Detect which cell encompasses the target text, then output its [x, y] center coordinate. 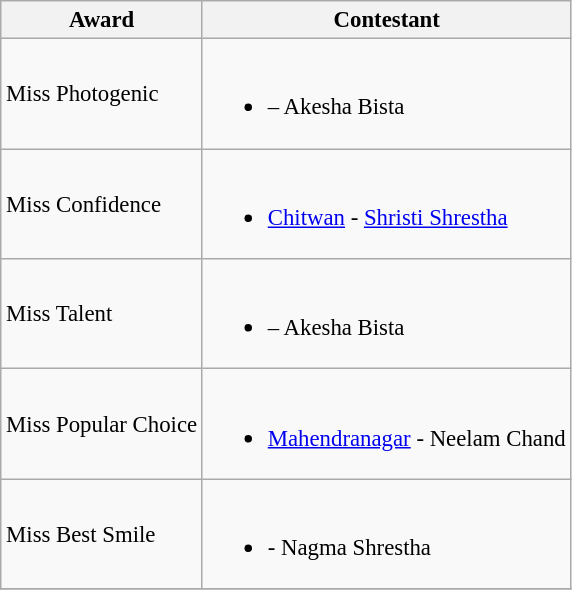
Miss Confidence [102, 204]
Chitwan - Shristi Shrestha [386, 204]
Miss Talent [102, 314]
Miss Photogenic [102, 94]
- Nagma Shrestha [386, 534]
Mahendranagar - Neelam Chand [386, 424]
Miss Best Smile [102, 534]
Miss Popular Choice [102, 424]
Contestant [386, 20]
Award [102, 20]
